Return [x, y] of the center of cell containing provided text 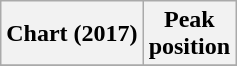
Chart (2017) [72, 34]
Peakposition [189, 34]
